Detect which cell encompasses the target text, then output its [X, Y] center coordinate. 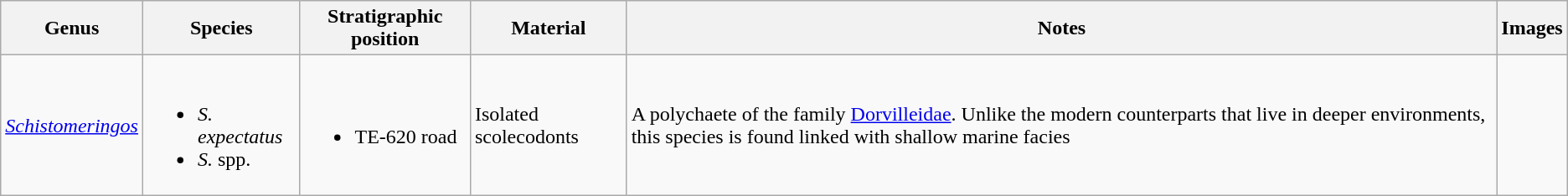
Genus [72, 28]
TE-620 road [385, 126]
Images [1532, 28]
Isolated scolecodonts [548, 126]
Stratigraphic position [385, 28]
Species [221, 28]
S. expectatusS. spp. [221, 126]
Notes [1062, 28]
Material [548, 28]
Schistomeringos [72, 126]
